Extract the [x, y] coordinate from the center of the cell holding the provided text.  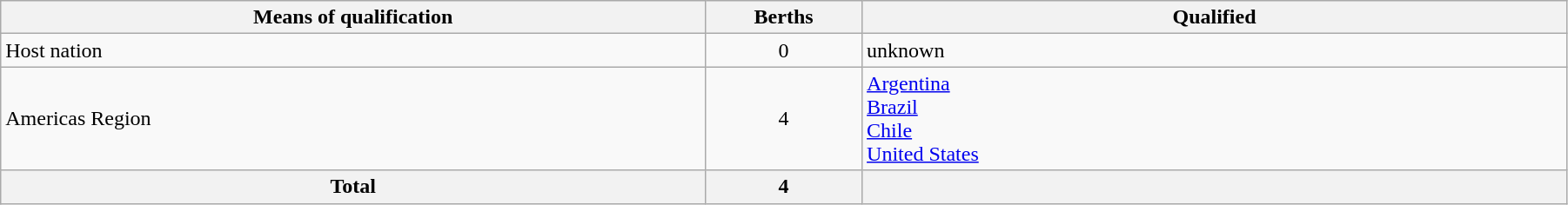
unknown [1215, 50]
Host nation [353, 50]
Argentina Brazil Chile United States [1215, 118]
0 [784, 50]
Americas Region [353, 118]
Berths [784, 17]
Qualified [1215, 17]
Means of qualification [353, 17]
Total [353, 187]
